Return (X, Y) of the center of cell containing provided text 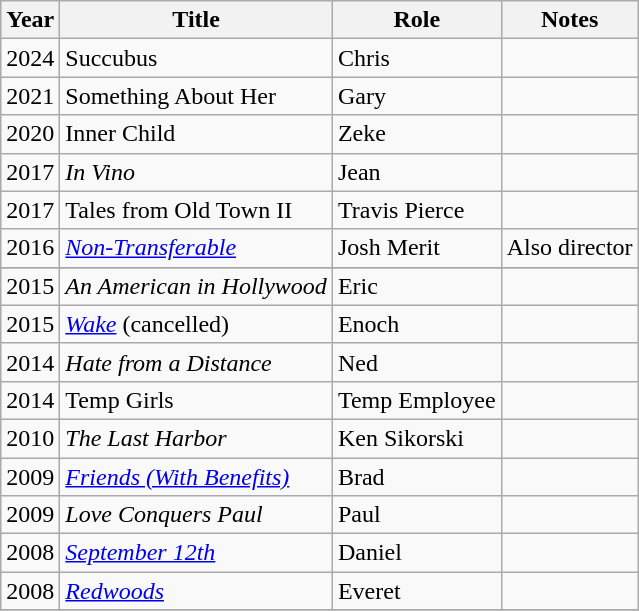
Year (30, 20)
2021 (30, 96)
Gary (416, 96)
Temp Employee (416, 400)
2016 (30, 248)
Chris (416, 58)
Role (416, 20)
September 12th (196, 553)
2020 (30, 134)
Inner Child (196, 134)
Succubus (196, 58)
Title (196, 20)
Friends (With Benefits) (196, 477)
Josh Merit (416, 248)
The Last Harbor (196, 438)
Ken Sikorski (416, 438)
In Vino (196, 172)
Love Conquers Paul (196, 515)
Travis Pierce (416, 210)
Everet (416, 591)
Paul (416, 515)
Something About Her (196, 96)
An American in Hollywood (196, 286)
Enoch (416, 324)
Eric (416, 286)
Hate from a Distance (196, 362)
Also director (570, 248)
Ned (416, 362)
Notes (570, 20)
2024 (30, 58)
Daniel (416, 553)
Temp Girls (196, 400)
Tales from Old Town II (196, 210)
2010 (30, 438)
Brad (416, 477)
Redwoods (196, 591)
Non-Transferable (196, 248)
Wake (cancelled) (196, 324)
Zeke (416, 134)
Jean (416, 172)
